Extract the (x, y) coordinate from the center of the cell holding the provided text.  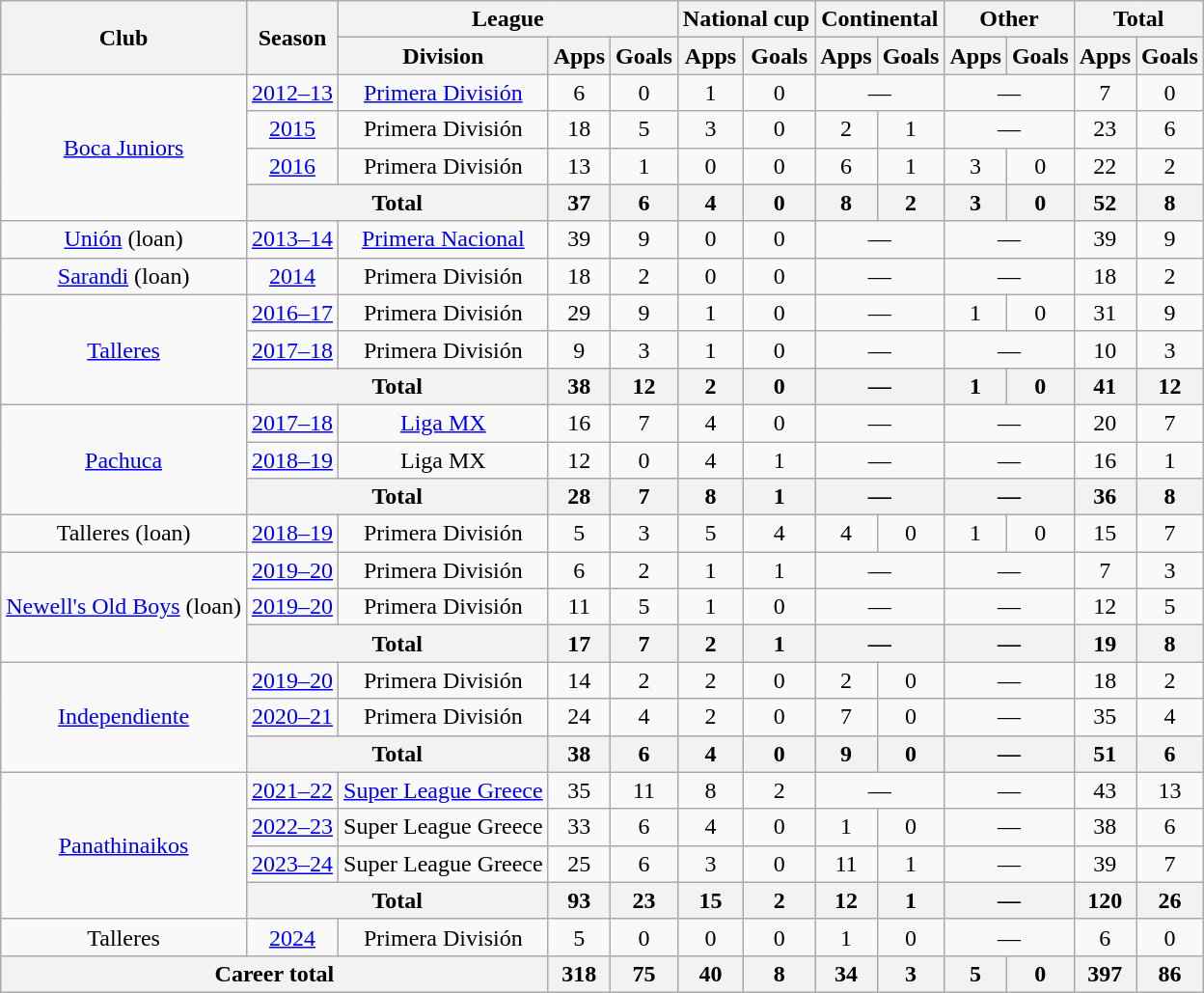
Independiente (123, 717)
318 (579, 974)
93 (579, 900)
2016–17 (291, 313)
Other (1009, 19)
24 (579, 717)
37 (579, 203)
2016 (291, 166)
31 (1105, 313)
14 (579, 680)
86 (1170, 974)
National cup (746, 19)
26 (1170, 900)
Talleres (loan) (123, 534)
2024 (291, 937)
17 (579, 644)
Boca Juniors (123, 148)
Division (444, 56)
2012–13 (291, 93)
40 (710, 974)
52 (1105, 203)
2015 (291, 129)
34 (846, 974)
2022–23 (291, 827)
2013–14 (291, 239)
29 (579, 313)
2014 (291, 276)
Panathinaikos (123, 845)
75 (644, 974)
28 (579, 497)
2020–21 (291, 717)
Career total (274, 974)
19 (1105, 644)
Unión (loan) (123, 239)
2021–22 (291, 790)
120 (1105, 900)
25 (579, 864)
20 (1105, 423)
Newell's Old Boys (loan) (123, 607)
41 (1105, 386)
36 (1105, 497)
Season (291, 38)
Pachuca (123, 459)
10 (1105, 349)
League (508, 19)
Sarandi (loan) (123, 276)
Club (123, 38)
43 (1105, 790)
22 (1105, 166)
51 (1105, 754)
Primera Nacional (444, 239)
33 (579, 827)
Continental (880, 19)
397 (1105, 974)
2023–24 (291, 864)
